From the cell containing the given text, extract its center point as (x, y) coordinate. 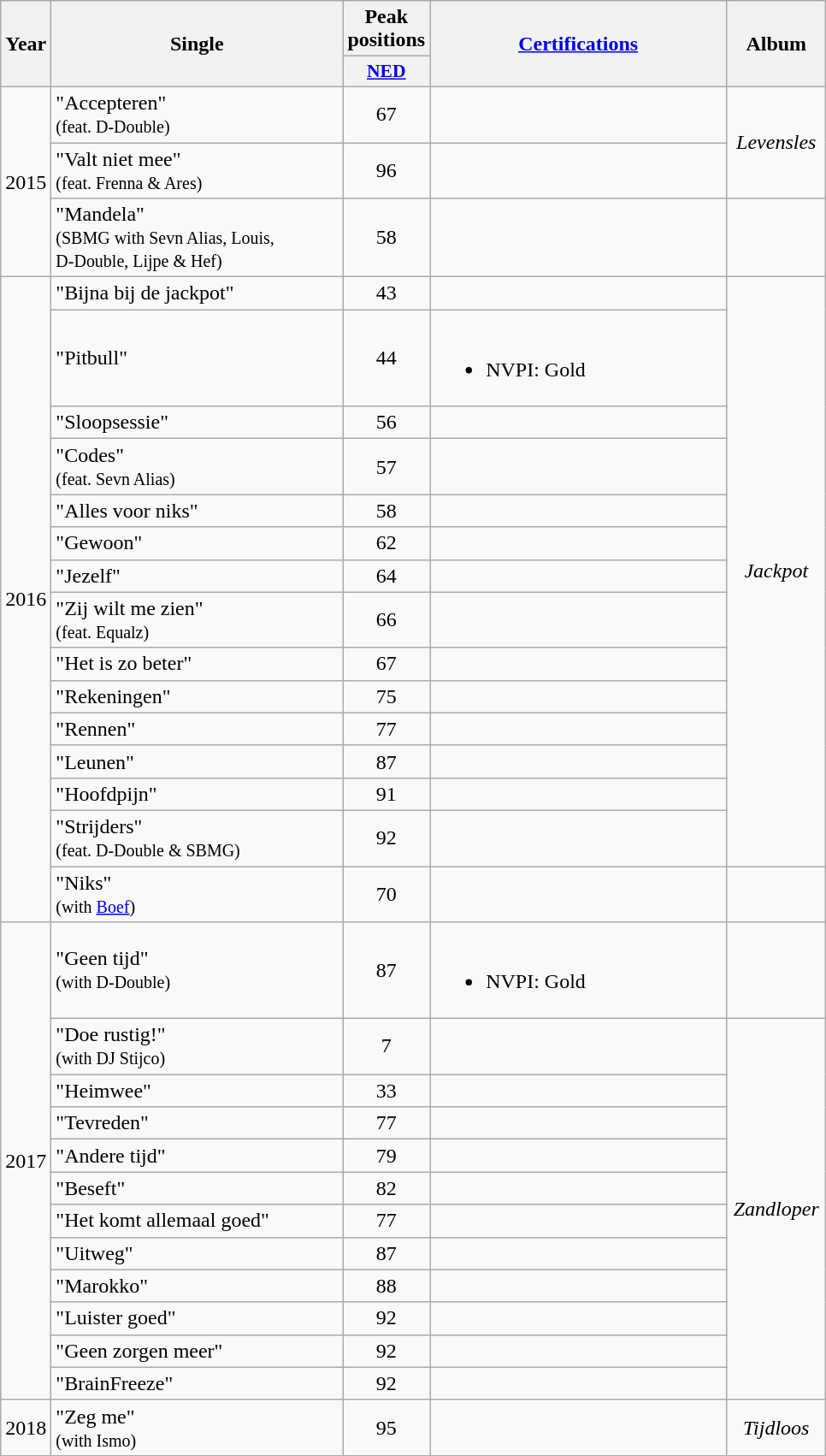
66 (386, 619)
2015 (26, 181)
2018 (26, 1427)
88 (386, 1286)
57 (386, 467)
"Heimwee" (197, 1091)
"Zeg me" (with Ismo) (197, 1427)
"Tevreden" (197, 1123)
"BrainFreeze" (197, 1383)
"Alles voor niks" (197, 511)
79 (386, 1156)
82 (386, 1188)
"Mandela"(SBMG with Sevn Alias, Louis, D-Double, Lijpe & Hef) (197, 238)
"Beseft" (197, 1188)
"Gewoon" (197, 543)
"Accepteren"(feat. D-Double) (197, 115)
56 (386, 423)
"Marokko" (197, 1286)
"Hoofdpijn" (197, 794)
91 (386, 794)
"Pitbull" (197, 358)
7 (386, 1047)
NED (386, 72)
"Rekeningen" (197, 696)
Album (776, 44)
64 (386, 576)
"Het is zo beter" (197, 664)
44 (386, 358)
"Geen zorgen meer" (197, 1351)
70 (386, 893)
"Bijna bij de jackpot" (197, 293)
Zandloper (776, 1210)
Jackpot (776, 571)
2016 (26, 600)
75 (386, 696)
"Zij wilt me zien"(feat. Equalz) (197, 619)
"Luister goed" (197, 1318)
95 (386, 1427)
Certifications (578, 44)
2017 (26, 1162)
Levensles (776, 142)
Single (197, 44)
"Codes" (feat. Sevn Alias) (197, 467)
"Doe rustig!" (with DJ Stijco) (197, 1047)
"Het komt allemaal goed" (197, 1221)
"Sloopsessie" (197, 423)
33 (386, 1091)
"Andere tijd" (197, 1156)
Tijdloos (776, 1427)
"Valt niet mee"(feat. Frenna & Ares) (197, 169)
"Niks"(with Boef) (197, 893)
Year (26, 44)
"Rennen" (197, 729)
62 (386, 543)
"Strijders"(feat. D-Double & SBMG) (197, 838)
"Geen tijd" (with D-Double) (197, 970)
Peak positions (386, 29)
"Uitweg" (197, 1253)
"Leunen" (197, 761)
96 (386, 169)
43 (386, 293)
"Jezelf" (197, 576)
